Identify which cell holds the provided text, then report its [X, Y] central coordinate. 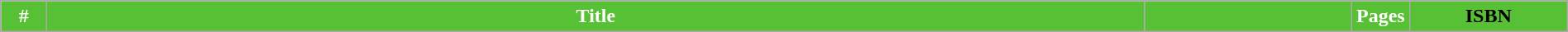
# [24, 16]
Pages [1380, 16]
ISBN [1489, 16]
Title [595, 16]
